Extract the (X, Y) coordinate from the center of the cell holding the provided text.  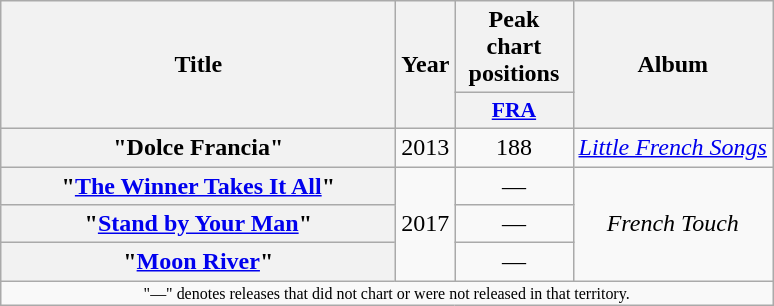
2013 (426, 147)
188 (514, 147)
Title (198, 65)
Peak chart positions (514, 47)
Album (673, 65)
Little French Songs (673, 147)
"—" denotes releases that did not chart or were not released in that territory. (387, 293)
"The Winner Takes It All" (198, 185)
"Moon River" (198, 262)
French Touch (673, 223)
2017 (426, 223)
Year (426, 65)
"Dolce Francia" (198, 147)
FRA (514, 111)
"Stand by Your Man" (198, 224)
